Extract the [x, y] coordinate from the center of the cell holding the provided text.  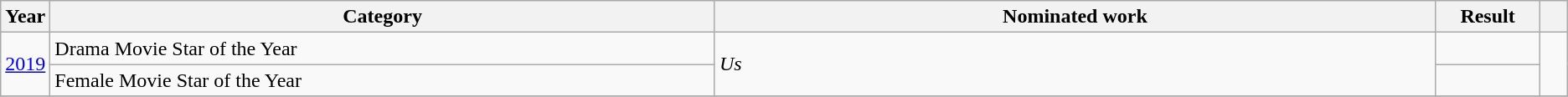
2019 [25, 64]
Drama Movie Star of the Year [383, 48]
Result [1488, 17]
Female Movie Star of the Year [383, 80]
Year [25, 17]
Us [1075, 64]
Category [383, 17]
Nominated work [1075, 17]
